Determine the (X, Y) coordinate at the center of the cell enclosing the given text.  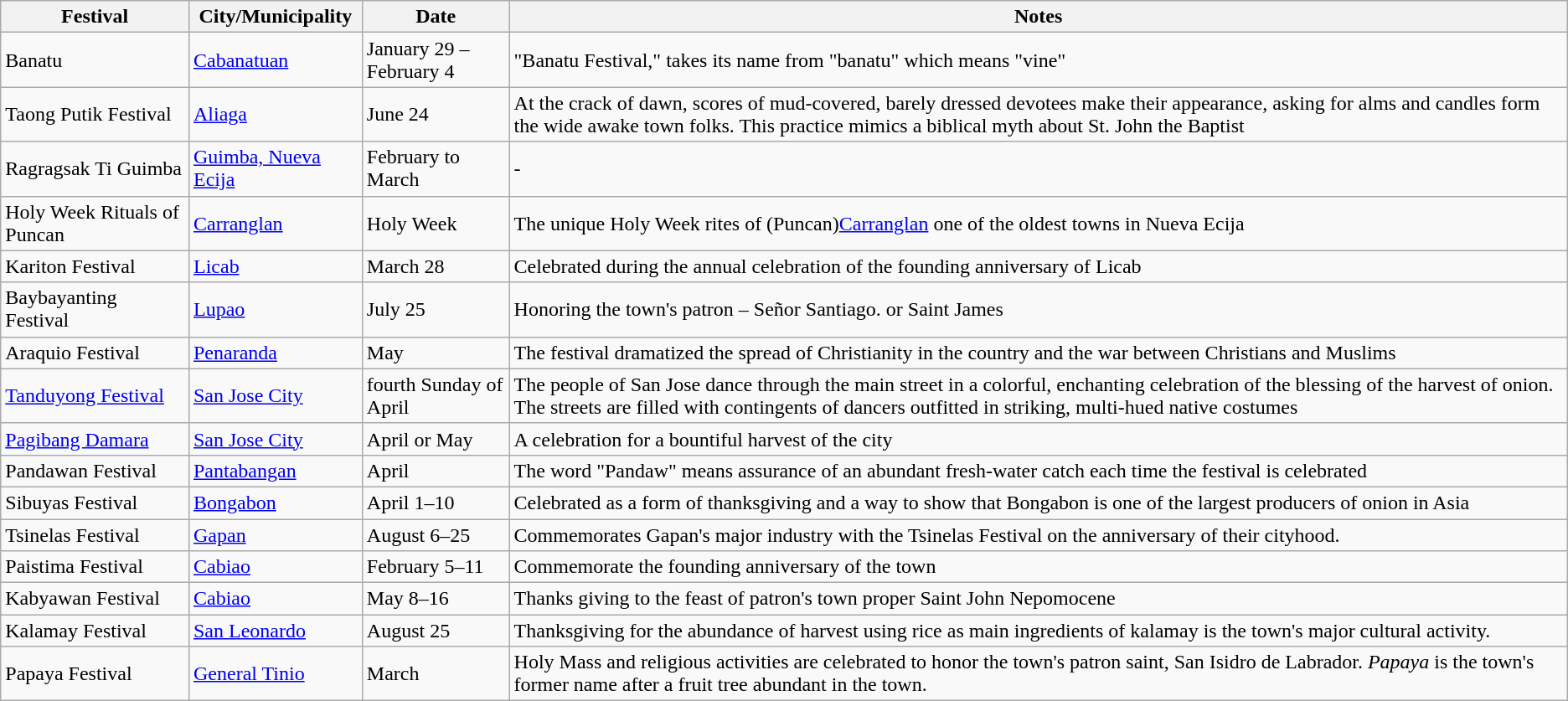
Ragragsak Ti Guimba (95, 169)
Kalamay Festival (95, 631)
February to March (436, 169)
Pandawan Festival (95, 471)
July 25 (436, 310)
City/Municipality (275, 17)
A celebration for a bountiful harvest of the city (1039, 439)
Tsinelas Festival (95, 535)
March 28 (436, 266)
Papaya Festival (95, 673)
Araquio Festival (95, 353)
Kariton Festival (95, 266)
The unique Holy Week rites of (Puncan)Carranglan one of the oldest towns in Nueva Ecija (1039, 223)
Baybayanting Festival (95, 310)
May 8–16 (436, 599)
The word "Pandaw" means assurance of an abundant fresh-water catch each time the festival is celebrated (1039, 471)
Penaranda (275, 353)
Holy Week Rituals of Puncan (95, 223)
Pagibang Damara (95, 439)
Pantabangan (275, 471)
Festival (95, 17)
Commemorates Gapan's major industry with the Tsinelas Festival on the anniversary of their cityhood. (1039, 535)
Holy Week (436, 223)
General Tinio (275, 673)
February 5–11 (436, 567)
fourth Sunday of April (436, 395)
January 29 – February 4 (436, 60)
Gapan (275, 535)
Celebrated during the annual celebration of the founding anniversary of Licab (1039, 266)
"Banatu Festival," takes its name from "banatu" which means "vine" (1039, 60)
March (436, 673)
August 25 (436, 631)
San Leonardo (275, 631)
April (436, 471)
April or May (436, 439)
Celebrated as a form of thanksgiving and a way to show that Bongabon is one of the largest producers of onion in Asia (1039, 503)
August 6–25 (436, 535)
Sibuyas Festival (95, 503)
May (436, 353)
Cabanatuan (275, 60)
Bongabon (275, 503)
Tanduyong Festival (95, 395)
Licab (275, 266)
Lupao (275, 310)
Commemorate the founding anniversary of the town (1039, 567)
Taong Putik Festival (95, 114)
Banatu (95, 60)
Guimba, Nueva Ecija (275, 169)
April 1–10 (436, 503)
- (1039, 169)
Notes (1039, 17)
Aliaga (275, 114)
Carranglan (275, 223)
Thanksgiving for the abundance of harvest using rice as main ingredients of kalamay is the town's major cultural activity. (1039, 631)
Kabyawan Festival (95, 599)
June 24 (436, 114)
The festival dramatized the spread of Christianity in the country and the war between Christians and Muslims (1039, 353)
Date (436, 17)
Thanks giving to the feast of patron's town proper Saint John Nepomocene (1039, 599)
Paistima Festival (95, 567)
Honoring the town's patron – Señor Santiago. or Saint James (1039, 310)
